Determine the (X, Y) coordinate at the center of the cell enclosing the given text.  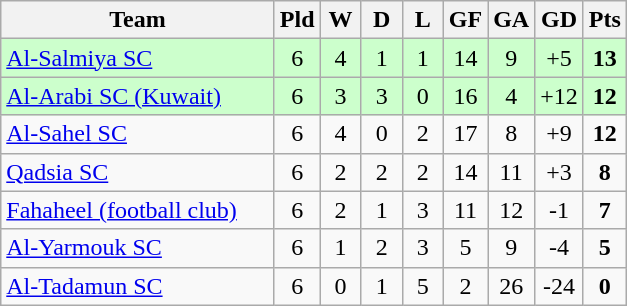
Qadsia SC (138, 172)
26 (512, 286)
-24 (560, 286)
D (382, 20)
17 (465, 134)
16 (465, 96)
13 (604, 58)
+5 (560, 58)
GD (560, 20)
Al-Arabi SC (Kuwait) (138, 96)
Team (138, 20)
7 (604, 210)
Al-Tadamun SC (138, 286)
GA (512, 20)
-1 (560, 210)
+9 (560, 134)
GF (465, 20)
Pts (604, 20)
Al-Sahel SC (138, 134)
Pld (297, 20)
+3 (560, 172)
L (422, 20)
+12 (560, 96)
Fahaheel (football club) (138, 210)
Al-Yarmouk SC (138, 248)
Al-Salmiya SC (138, 58)
-4 (560, 248)
W (340, 20)
